Find where the given text appears and provide that cell's center as [x, y] coordinate. 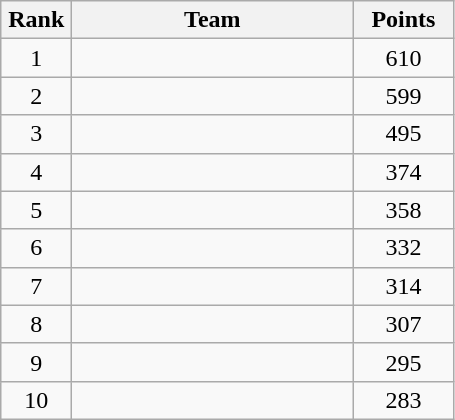
8 [36, 324]
6 [36, 248]
4 [36, 172]
283 [404, 400]
374 [404, 172]
Rank [36, 20]
307 [404, 324]
7 [36, 286]
10 [36, 400]
2 [36, 96]
358 [404, 210]
295 [404, 362]
610 [404, 58]
495 [404, 134]
Points [404, 20]
3 [36, 134]
9 [36, 362]
1 [36, 58]
Team [212, 20]
332 [404, 248]
5 [36, 210]
599 [404, 96]
314 [404, 286]
